Find where the given text appears and provide that cell's center as [x, y] coordinate. 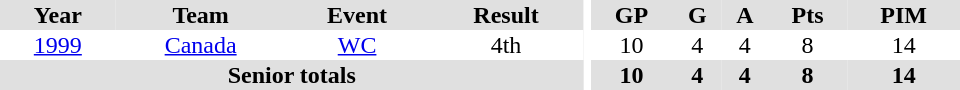
Event [358, 15]
Result [506, 15]
Pts [808, 15]
GP [631, 15]
4th [506, 45]
Team [201, 15]
PIM [904, 15]
Canada [201, 45]
Senior totals [292, 75]
1999 [58, 45]
WC [358, 45]
G [698, 15]
A [745, 15]
Year [58, 15]
